Detect which cell encompasses the target text, then output its (X, Y) center coordinate. 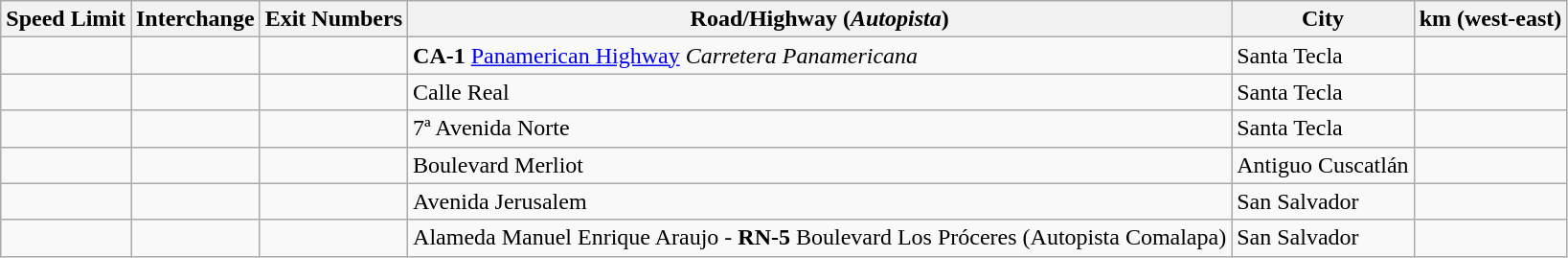
Avenida Jerusalem (820, 201)
City (1323, 19)
Calle Real (820, 92)
Speed Limit (66, 19)
Interchange (195, 19)
km (west-east) (1490, 19)
Boulevard Merliot (820, 165)
7ª Avenida Norte (820, 129)
Road/Highway (Autopista) (820, 19)
Antiguo Cuscatlán (1323, 165)
Alameda Manuel Enrique Araujo - RN-5 Boulevard Los Próceres (Autopista Comalapa) (820, 238)
CA-1 Panamerican Highway Carretera Panamericana (820, 56)
Exit Numbers (333, 19)
